Output the (x, y) coordinate of the center of the cell containing the given text.  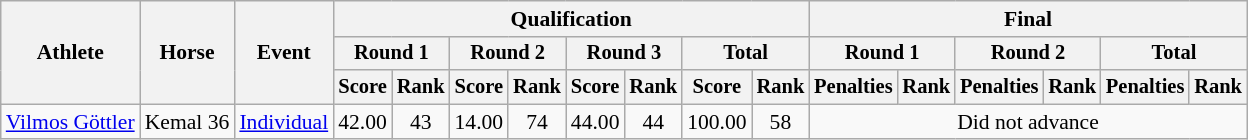
44.00 (596, 122)
58 (781, 122)
Vilmos Göttler (70, 122)
14.00 (480, 122)
Final (1028, 19)
42.00 (362, 122)
Kemal 36 (188, 122)
Did not advance (1028, 122)
44 (654, 122)
43 (421, 122)
Event (284, 52)
Qualification (571, 19)
100.00 (716, 122)
Horse (188, 52)
Individual (284, 122)
74 (537, 122)
Round 3 (624, 54)
Athlete (70, 52)
